Return the [x, y] coordinate for the center point of the cell that contains the specified text.  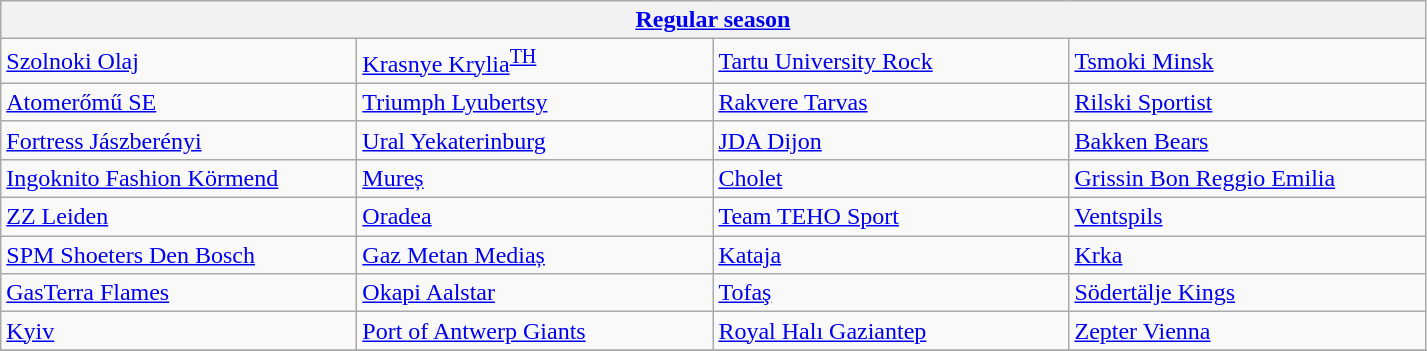
Gaz Metan Mediaș [535, 255]
Bakken Bears [1247, 140]
Ural Yekaterinburg [535, 140]
Rilski Sportist [1247, 102]
Oradea [535, 217]
Royal Halı Gaziantep [891, 331]
Tsmoki Minsk [1247, 62]
Cholet [891, 178]
Rakvere Tarvas [891, 102]
Mureș [535, 178]
Szolnoki Olaj [179, 62]
Fortress Jászberényi [179, 140]
Tartu University Rock [891, 62]
SPM Shoeters Den Bosch [179, 255]
Krka [1247, 255]
Port of Antwerp Giants [535, 331]
Team TEHO Sport [891, 217]
Triumph Lyubertsy [535, 102]
Tofaş [891, 293]
Atomerőmű SE [179, 102]
Okapi Aalstar [535, 293]
GasTerra Flames [179, 293]
Zepter Vienna [1247, 331]
Kataja [891, 255]
Krasnye KryliaTH [535, 62]
Södertälje Kings [1247, 293]
ZZ Leiden [179, 217]
Regular season [713, 20]
Ventspils [1247, 217]
Ingoknito Fashion Körmend [179, 178]
JDA Dijon [891, 140]
Grissin Bon Reggio Emilia [1247, 178]
Kyiv [179, 331]
